Identify which cell holds the provided text, then report its [x, y] central coordinate. 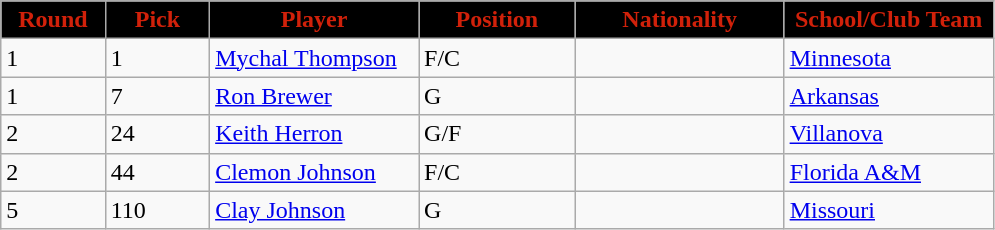
Arkansas [888, 96]
Pick [157, 20]
Nationality [680, 20]
Round [53, 20]
Keith Herron [314, 134]
Mychal Thompson [314, 58]
24 [157, 134]
44 [157, 172]
Minnesota [888, 58]
5 [53, 210]
Missouri [888, 210]
Ron Brewer [314, 96]
7 [157, 96]
Clay Johnson [314, 210]
Clemon Johnson [314, 172]
Villanova [888, 134]
School/Club Team [888, 20]
Position [498, 20]
G/F [498, 134]
Player [314, 20]
110 [157, 210]
Florida A&M [888, 172]
